Find where the given text appears and provide that cell's center as [X, Y] coordinate. 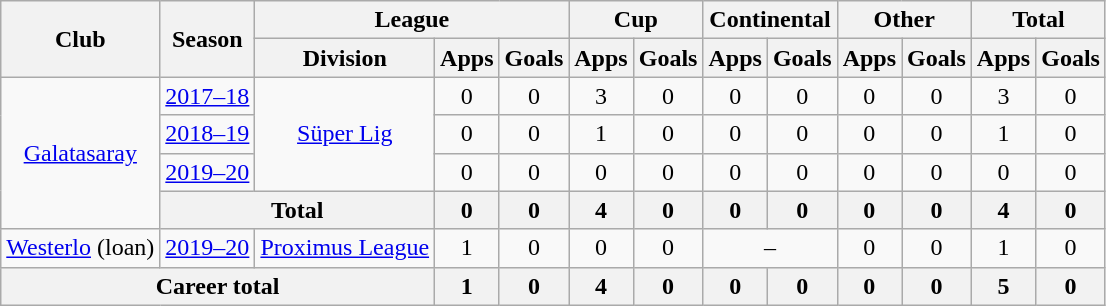
2018–19 [208, 134]
Continental [770, 20]
League [412, 20]
Proximus League [345, 248]
Division [345, 58]
Career total [218, 286]
Galatasaray [80, 153]
5 [1003, 286]
– [770, 248]
Other [904, 20]
Club [80, 39]
2017–18 [208, 96]
Süper Lig [345, 134]
Season [208, 39]
Cup [636, 20]
Westerlo (loan) [80, 248]
